For the text-containing cell, return its midpoint in [x, y] coordinate format. 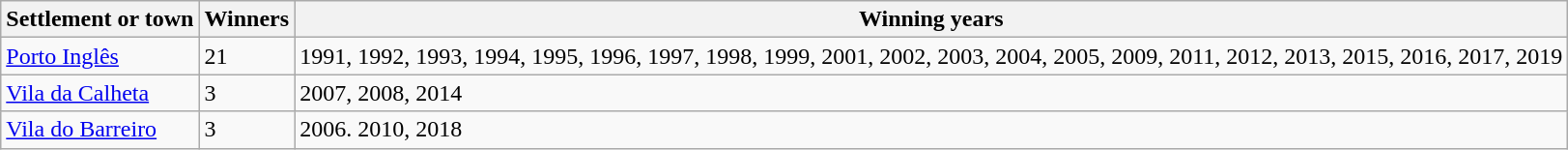
Winners [247, 19]
Vila da Calheta [100, 93]
Vila do Barreiro [100, 130]
Porto Inglês [100, 56]
Settlement or town [100, 19]
21 [247, 56]
2007, 2008, 2014 [931, 93]
Winning years [931, 19]
1991, 1992, 1993, 1994, 1995, 1996, 1997, 1998, 1999, 2001, 2002, 2003, 2004, 2005, 2009, 2011, 2012, 2013, 2015, 2016, 2017, 2019 [931, 56]
2006. 2010, 2018 [931, 130]
